Return [x, y] of the center of cell containing provided text 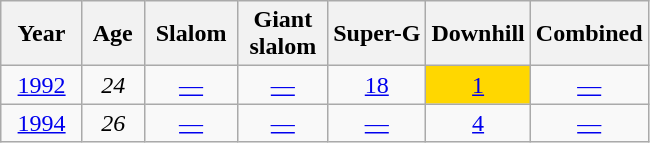
Downhill [478, 34]
Age [113, 34]
24 [113, 85]
Slalom [191, 34]
26 [113, 123]
1994 [42, 123]
1992 [42, 85]
4 [478, 123]
1 [478, 85]
Combined [589, 34]
Year [42, 34]
Super-G [377, 34]
18 [377, 85]
Giant slalom [283, 34]
